Detect which cell encompasses the target text, then output its (X, Y) center coordinate. 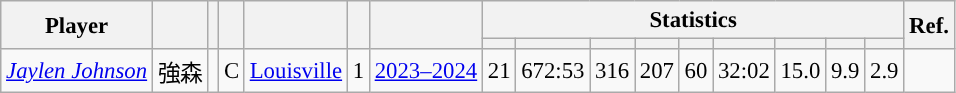
Ref. (929, 25)
207 (658, 71)
Jaylen Johnson (77, 71)
21 (498, 71)
強森 (180, 71)
2.9 (884, 71)
672:53 (553, 71)
9.9 (846, 71)
32:02 (744, 71)
Louisville (296, 71)
1 (358, 71)
316 (612, 71)
C (232, 71)
60 (696, 71)
Statistics (692, 20)
2023–2024 (426, 71)
Player (77, 25)
15.0 (800, 71)
